Output the (X, Y) coordinate of the center of the cell containing the given text.  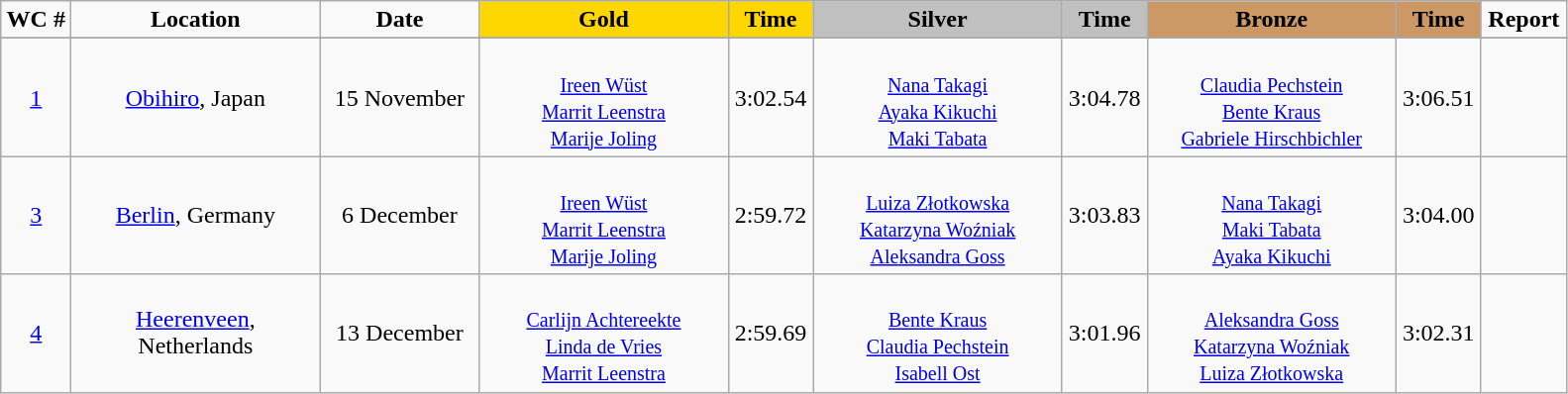
Claudia PechsteinBente KrausGabriele Hirschbichler (1272, 97)
Carlijn AchtereekteLinda de VriesMarrit Leenstra (604, 333)
15 November (400, 97)
2:59.72 (771, 216)
1 (36, 97)
Luiza ZłotkowskaKatarzyna WoźniakAleksandra Goss (937, 216)
3:01.96 (1104, 333)
Gold (604, 20)
Aleksandra GossKatarzyna WoźniakLuiza Złotkowska (1272, 333)
Bente KrausClaudia PechsteinIsabell Ost (937, 333)
Report (1523, 20)
Nana TakagiAyaka KikuchiMaki Tabata (937, 97)
Bronze (1272, 20)
3 (36, 216)
13 December (400, 333)
Obihiro, Japan (196, 97)
3:02.54 (771, 97)
6 December (400, 216)
Silver (937, 20)
Heerenveen, Netherlands (196, 333)
3:04.78 (1104, 97)
3:04.00 (1438, 216)
Berlin, Germany (196, 216)
Location (196, 20)
3:03.83 (1104, 216)
4 (36, 333)
WC # (36, 20)
2:59.69 (771, 333)
Date (400, 20)
3:06.51 (1438, 97)
Nana TakagiMaki TabataAyaka Kikuchi (1272, 216)
3:02.31 (1438, 333)
